Locate the cell with the specified text and output its (x, y) center coordinate. 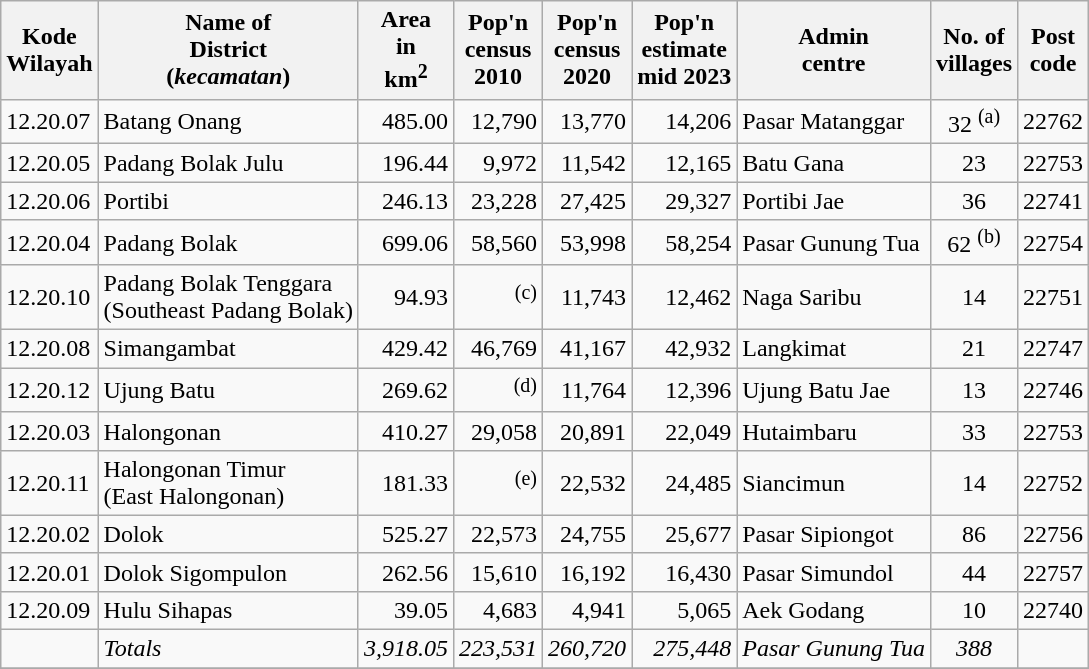
Portibi Jae (834, 201)
42,932 (684, 349)
429.42 (406, 349)
12.20.08 (50, 349)
Dolok Sigompulon (228, 572)
12.20.11 (50, 482)
Ujung Batu Jae (834, 390)
12.20.05 (50, 163)
22746 (1054, 390)
12.20.12 (50, 390)
62 (b) (974, 242)
Halongonan Timur(East Halongonan) (228, 482)
Name ofDistrict(kecamatan) (228, 50)
Halongonan (228, 431)
41,167 (588, 349)
27,425 (588, 201)
12,790 (498, 122)
Hutaimbaru (834, 431)
246.13 (406, 201)
3,918.05 (406, 649)
29,327 (684, 201)
260,720 (588, 649)
275,448 (684, 649)
Batu Gana (834, 163)
22756 (1054, 534)
29,058 (498, 431)
12.20.03 (50, 431)
22752 (1054, 482)
24,755 (588, 534)
23 (974, 163)
12.20.01 (50, 572)
13,770 (588, 122)
10 (974, 610)
Padang Bolak (228, 242)
39.05 (406, 610)
58,254 (684, 242)
58,560 (498, 242)
Dolok (228, 534)
12,462 (684, 298)
36 (974, 201)
12.20.02 (50, 534)
32 (a) (974, 122)
15,610 (498, 572)
Pop'ncensus2020 (588, 50)
Admin centre (834, 50)
11,743 (588, 298)
196.44 (406, 163)
16,192 (588, 572)
Pop'ncensus2010 (498, 50)
181.33 (406, 482)
22751 (1054, 298)
46,769 (498, 349)
5,065 (684, 610)
(c) (498, 298)
No. of villages (974, 50)
22,573 (498, 534)
Pop'nestimatemid 2023 (684, 50)
16,430 (684, 572)
22,532 (588, 482)
22740 (1054, 610)
525.27 (406, 534)
Pasar Simundol (834, 572)
53,998 (588, 242)
22754 (1054, 242)
12.20.10 (50, 298)
44 (974, 572)
12,165 (684, 163)
33 (974, 431)
14,206 (684, 122)
12.20.06 (50, 201)
Portibi (228, 201)
Areain km2 (406, 50)
22747 (1054, 349)
Post code (1054, 50)
9,972 (498, 163)
Padang Bolak Tenggara(Southeast Padang Bolak) (228, 298)
Totals (228, 649)
12.20.09 (50, 610)
4,941 (588, 610)
23,228 (498, 201)
20,891 (588, 431)
410.27 (406, 431)
86 (974, 534)
24,485 (684, 482)
22757 (1054, 572)
25,677 (684, 534)
223,531 (498, 649)
94.93 (406, 298)
22,049 (684, 431)
11,764 (588, 390)
22762 (1054, 122)
Padang Bolak Julu (228, 163)
12,396 (684, 390)
11,542 (588, 163)
Aek Godang (834, 610)
13 (974, 390)
12.20.07 (50, 122)
Naga Saribu (834, 298)
269.62 (406, 390)
388 (974, 649)
Pasar Sipiongot (834, 534)
699.06 (406, 242)
262.56 (406, 572)
Langkimat (834, 349)
Hulu Sihapas (228, 610)
Siancimun (834, 482)
Batang Onang (228, 122)
12.20.04 (50, 242)
Pasar Matanggar (834, 122)
Simangambat (228, 349)
4,683 (498, 610)
(e) (498, 482)
(d) (498, 390)
Ujung Batu (228, 390)
Kode Wilayah (50, 50)
21 (974, 349)
485.00 (406, 122)
22741 (1054, 201)
